Capture the cell that displays the provided text and extract its (x, y) central coordinate. 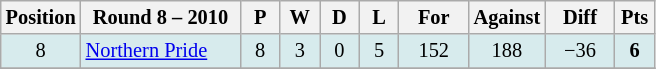
6 (635, 51)
Against (508, 17)
W (300, 17)
0 (340, 51)
L (379, 17)
Round 8 – 2010 (161, 17)
188 (508, 51)
For (434, 17)
5 (379, 51)
D (340, 17)
Pts (635, 17)
Northern Pride (161, 51)
P (260, 17)
−36 (580, 51)
152 (434, 51)
Position (41, 17)
Diff (580, 17)
3 (300, 51)
